Find where the given text appears and provide that cell's center as [X, Y] coordinate. 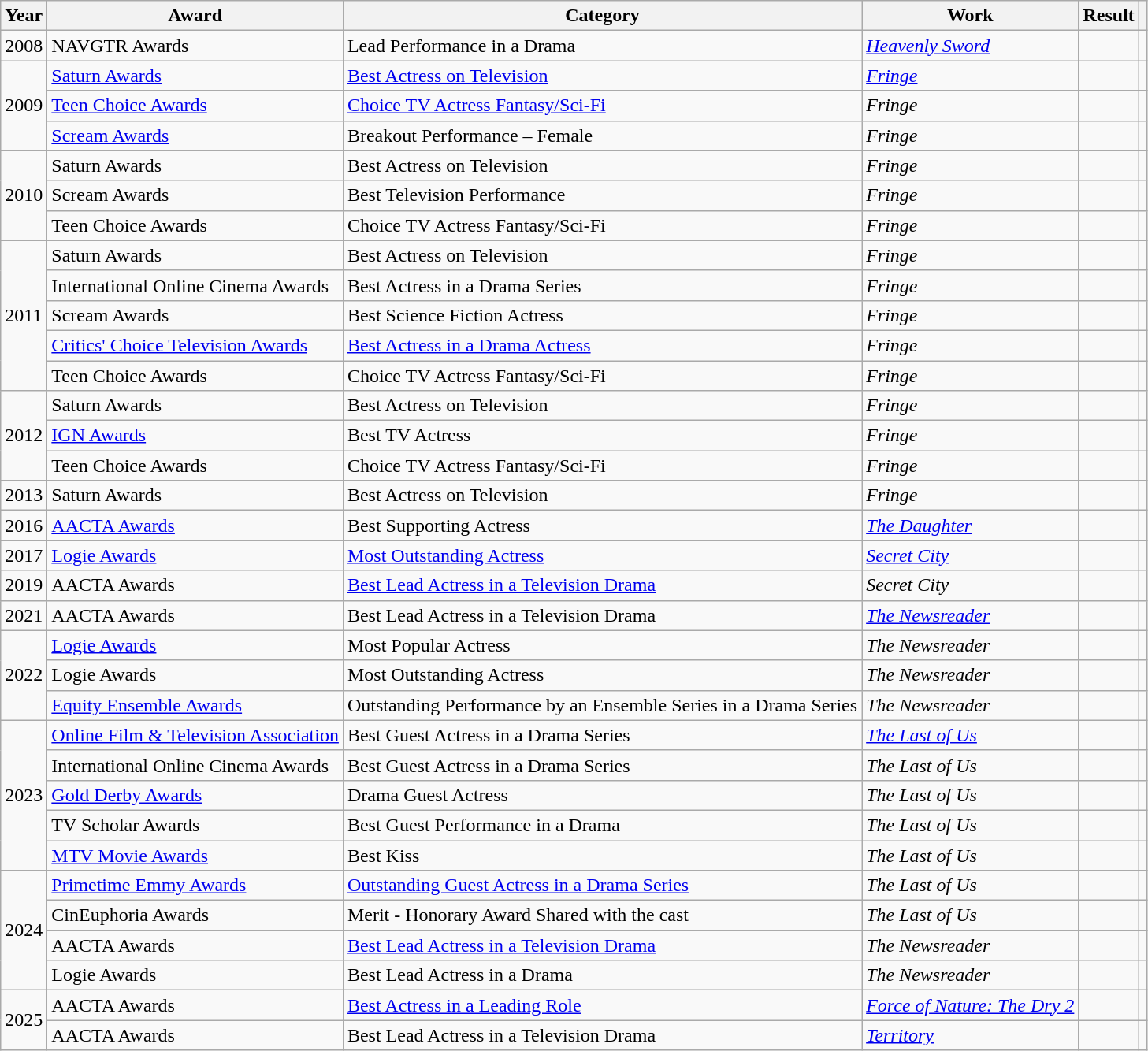
Category [602, 16]
Best Guest Performance in a Drama [602, 825]
Best Actress in a Drama Series [602, 285]
Gold Derby Awards [195, 795]
Best Actress in a Leading Role [602, 1005]
2023 [24, 795]
Best Television Performance [602, 195]
Drama Guest Actress [602, 795]
2019 [24, 585]
2025 [24, 1020]
Best Science Fiction Actress [602, 315]
2013 [24, 496]
2021 [24, 615]
2022 [24, 675]
Result [1109, 16]
Territory [971, 1035]
Online Film & Television Association [195, 735]
Most Popular Actress [602, 645]
2010 [24, 195]
The Daughter [971, 525]
Equity Ensemble Awards [195, 705]
Force of Nature: The Dry 2 [971, 1005]
Merit - Honorary Award Shared with the cast [602, 915]
2011 [24, 315]
2024 [24, 930]
2008 [24, 46]
Best Kiss [602, 855]
Primetime Emmy Awards [195, 886]
Best TV Actress [602, 436]
Lead Performance in a Drama [602, 46]
NAVGTR Awards [195, 46]
CinEuphoria Awards [195, 915]
Critics' Choice Television Awards [195, 345]
Best Supporting Actress [602, 525]
Best Lead Actress in a Drama [602, 975]
IGN Awards [195, 436]
Breakout Performance – Female [602, 136]
MTV Movie Awards [195, 855]
Year [24, 16]
2017 [24, 555]
2012 [24, 436]
2016 [24, 525]
2009 [24, 106]
Work [971, 16]
Outstanding Guest Actress in a Drama Series [602, 886]
TV Scholar Awards [195, 825]
Heavenly Sword [971, 46]
Outstanding Performance by an Ensemble Series in a Drama Series [602, 705]
Award [195, 16]
Best Actress in a Drama Actress [602, 345]
